Return [x, y] of the center of cell containing provided text 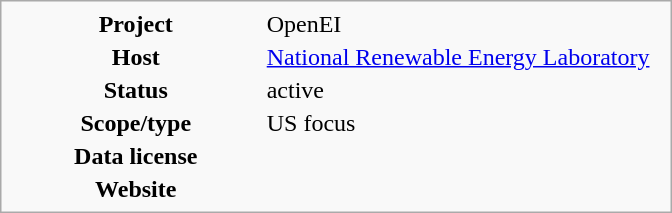
US focus [464, 123]
National Renewable Energy Laboratory [464, 57]
Website [136, 189]
Host [136, 57]
Data license [136, 156]
active [464, 90]
Status [136, 90]
OpenEI [464, 24]
Scope/type [136, 123]
Project [136, 24]
